Capture the cell that displays the provided text and extract its [X, Y] central coordinate. 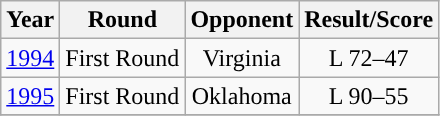
1994 [30, 58]
Result/Score [369, 20]
Opponent [242, 20]
Virginia [242, 58]
Year [30, 20]
L 90–55 [369, 96]
L 72–47 [369, 58]
Oklahoma [242, 96]
1995 [30, 96]
Round [122, 20]
